Identify which cell holds the provided text, then report its (x, y) central coordinate. 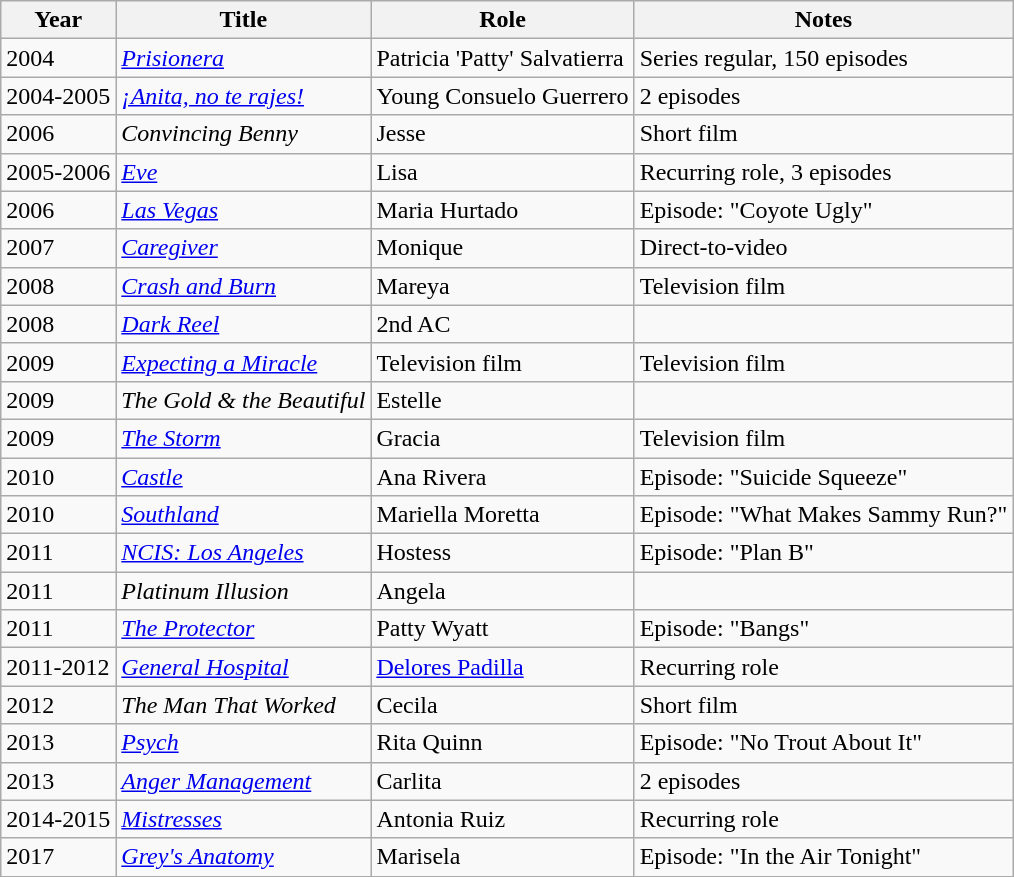
Maria Hurtado (502, 210)
2nd AC (502, 324)
Carlita (502, 781)
The Gold & the Beautiful (244, 400)
Episode: "Suicide Squeeze" (824, 477)
Expecting a Miracle (244, 362)
NCIS: Los Angeles (244, 553)
Estelle (502, 400)
Prisionera (244, 58)
Marisela (502, 857)
Las Vegas (244, 210)
Southland (244, 515)
2014-2015 (58, 819)
Caregiver (244, 248)
Monique (502, 248)
Notes (824, 20)
The Man That Worked (244, 705)
Cecila (502, 705)
Angela (502, 591)
Episode: "What Makes Sammy Run?" (824, 515)
Episode: "No Trout About It" (824, 743)
Castle (244, 477)
Dark Reel (244, 324)
Year (58, 20)
Recurring role, 3 episodes (824, 172)
2011-2012 (58, 667)
2005-2006 (58, 172)
Episode: "Coyote Ugly" (824, 210)
Episode: "Plan B" (824, 553)
Episode: "In the Air Tonight" (824, 857)
The Protector (244, 629)
¡Anita, no te rajes! (244, 96)
2004-2005 (58, 96)
Crash and Burn (244, 286)
Episode: "Bangs" (824, 629)
Psych (244, 743)
Gracia (502, 438)
Rita Quinn (502, 743)
Lisa (502, 172)
Role (502, 20)
Mareya (502, 286)
2017 (58, 857)
Anger Management (244, 781)
Antonia Ruiz (502, 819)
General Hospital (244, 667)
Platinum Illusion (244, 591)
The Storm (244, 438)
2004 (58, 58)
Grey's Anatomy (244, 857)
Eve (244, 172)
Convincing Benny (244, 134)
Ana Rivera (502, 477)
Mistresses (244, 819)
Hostess (502, 553)
Title (244, 20)
2007 (58, 248)
Series regular, 150 episodes (824, 58)
Young Consuelo Guerrero (502, 96)
2012 (58, 705)
Delores Padilla (502, 667)
Direct-to-video (824, 248)
Jesse (502, 134)
Patricia 'Patty' Salvatierra (502, 58)
Patty Wyatt (502, 629)
Mariella Moretta (502, 515)
